Determine the (x, y) coordinate at the center of the cell enclosing the given text.  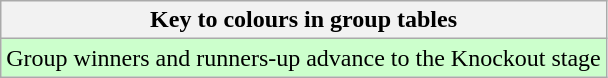
Key to colours in group tables (304, 20)
Group winners and runners-up advance to the Knockout stage (304, 58)
